Identify which cell holds the provided text, then report its [x, y] central coordinate. 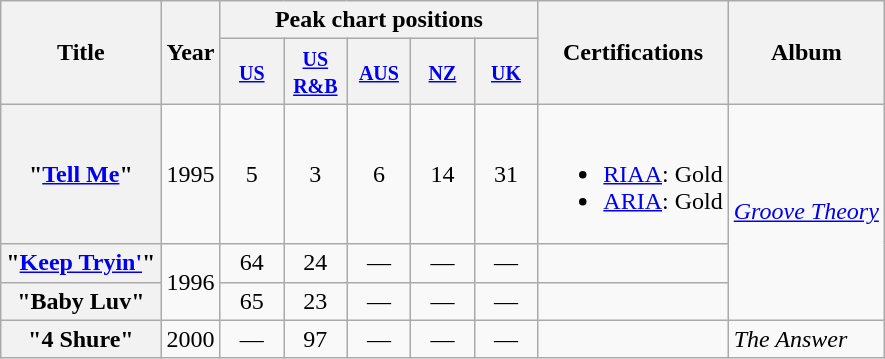
65 [252, 301]
"4 Shure" [81, 339]
Album [806, 52]
US [252, 72]
Groove Theory [806, 212]
Certifications [633, 52]
1995 [190, 174]
5 [252, 174]
97 [316, 339]
6 [379, 174]
23 [316, 301]
AUS [379, 72]
NZ [443, 72]
USR&B [316, 72]
"Keep Tryin'" [81, 263]
"Baby Luv" [81, 301]
Title [81, 52]
Peak chart positions [379, 20]
14 [443, 174]
UK [506, 72]
31 [506, 174]
Year [190, 52]
3 [316, 174]
The Answer [806, 339]
RIAA: GoldARIA: Gold [633, 174]
24 [316, 263]
64 [252, 263]
2000 [190, 339]
1996 [190, 282]
"Tell Me" [81, 174]
